Output the (x, y) coordinate of the center of the cell containing the given text.  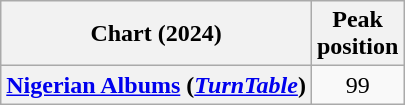
Peakposition (357, 34)
Nigerian Albums (TurnTable) (156, 85)
Chart (2024) (156, 34)
99 (357, 85)
